Find where the given text appears and provide that cell's center as [x, y] coordinate. 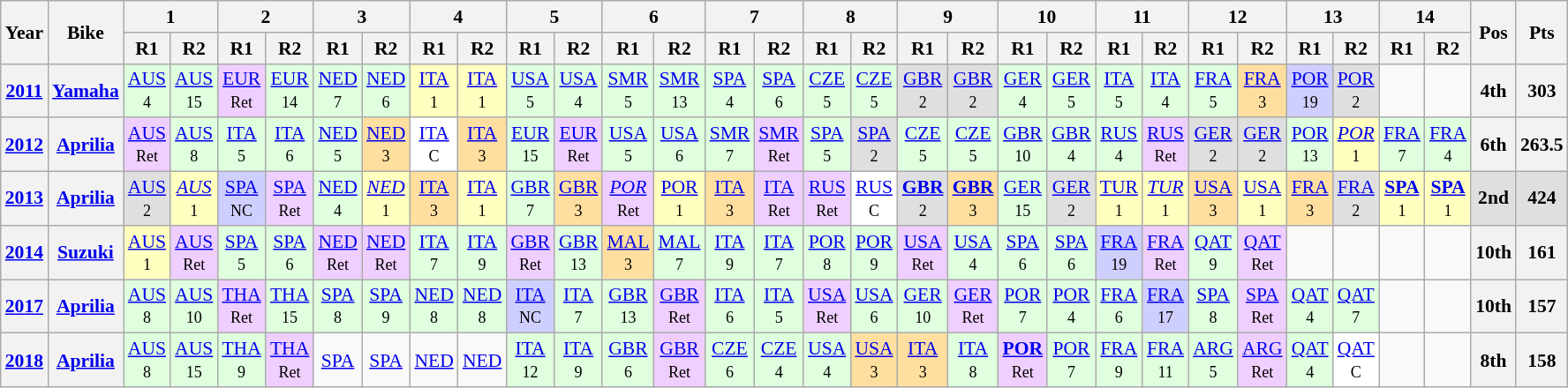
FRA19 [1119, 252]
SPANC [241, 199]
2014 [25, 252]
7 [754, 17]
FRA11 [1165, 360]
RUSC [874, 199]
AUS4 [147, 90]
2nd [1494, 199]
2017 [25, 307]
NED6 [386, 90]
THA15 [290, 307]
2 [265, 17]
GBR10 [1022, 145]
4th [1494, 90]
Year [25, 32]
ITA4 [1165, 90]
424 [1542, 199]
FRA9 [1119, 360]
QATRet [1263, 252]
SMR5 [628, 90]
GBR7 [530, 199]
GER15 [1022, 199]
NED1 [386, 199]
6 [653, 17]
QAT7 [1356, 307]
2011 [25, 90]
ARGRet [1263, 360]
NED3 [386, 145]
11 [1142, 17]
POR19 [1310, 90]
FRARet [1165, 252]
NED5 [337, 145]
AUS10 [194, 307]
SPA4 [730, 90]
POR2 [1356, 90]
ARG5 [1213, 360]
FRA7 [1402, 145]
2012 [25, 145]
GER10 [923, 307]
158 [1542, 360]
MAL3 [628, 252]
Pts [1542, 32]
157 [1542, 307]
303 [1542, 90]
GBR6 [628, 360]
6th [1494, 145]
ITAC [433, 145]
EUR15 [530, 145]
ITA12 [530, 360]
5 [554, 17]
Bike [86, 32]
CZE4 [779, 360]
FRA2 [1356, 199]
Suzuki [86, 252]
THA9 [241, 360]
161 [1542, 252]
ITANC [530, 307]
Yamaha [86, 90]
2013 [25, 199]
GERRet [973, 307]
ITARet [779, 199]
QATC [1356, 360]
POR4 [1072, 307]
13 [1333, 17]
GBR4 [1072, 145]
GER5 [1072, 90]
POR8 [826, 252]
SMRRet [779, 145]
3 [362, 17]
NED4 [337, 199]
12 [1238, 17]
MAL7 [679, 252]
FRA17 [1165, 307]
EUR14 [290, 90]
POR9 [874, 252]
ITA8 [973, 360]
8 [851, 17]
SMR7 [730, 145]
SPA9 [386, 307]
10 [1046, 17]
Pos [1494, 32]
14 [1425, 17]
SPA2 [874, 145]
RUS4 [1119, 145]
8th [1494, 360]
4 [457, 17]
USA1 [1263, 199]
GER4 [1022, 90]
FRA6 [1119, 307]
2018 [25, 360]
QAT9 [1213, 252]
CZE6 [730, 360]
AUS2 [147, 199]
263.5 [1542, 145]
1 [171, 17]
9 [948, 17]
FRA5 [1213, 90]
FRA4 [1448, 145]
NED7 [337, 90]
POR13 [1310, 145]
SMR13 [679, 90]
